From the cell containing the given text, extract its center point as (X, Y) coordinate. 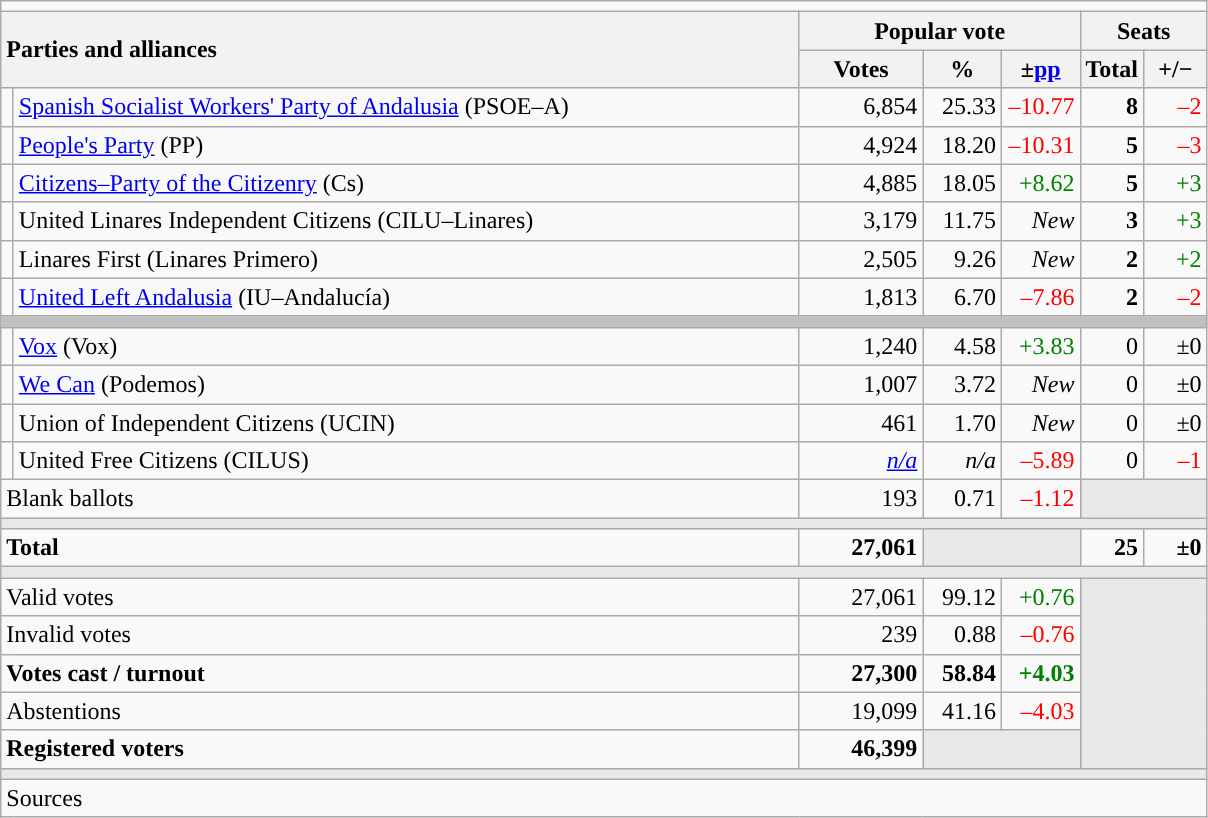
Parties and alliances (400, 50)
46,399 (861, 749)
1,240 (861, 346)
Valid votes (400, 597)
+3.83 (1040, 346)
6.70 (962, 297)
United Left Andalusia (IU–Andalucía) (406, 297)
United Free Citizens (CILUS) (406, 461)
9.26 (962, 259)
4,885 (861, 183)
25 (1112, 548)
Abstentions (400, 711)
Invalid votes (400, 635)
–0.76 (1040, 635)
Vox (Vox) (406, 346)
Citizens–Party of the Citizenry (Cs) (406, 183)
–1.12 (1040, 499)
+0.76 (1040, 597)
Popular vote (940, 31)
People's Party (PP) (406, 145)
19,099 (861, 711)
Votes (861, 69)
239 (861, 635)
Votes cast / turnout (400, 673)
Union of Independent Citizens (UCIN) (406, 423)
Sources (604, 798)
3,179 (861, 221)
11.75 (962, 221)
193 (861, 499)
% (962, 69)
–7.86 (1040, 297)
+4.03 (1040, 673)
461 (861, 423)
0.71 (962, 499)
–10.77 (1040, 107)
Blank ballots (400, 499)
Linares First (Linares Primero) (406, 259)
Spanish Socialist Workers' Party of Andalusia (PSOE–A) (406, 107)
6,854 (861, 107)
41.16 (962, 711)
2,505 (861, 259)
25.33 (962, 107)
Seats (1144, 31)
We Can (Podemos) (406, 384)
99.12 (962, 597)
8 (1112, 107)
27,300 (861, 673)
+8.62 (1040, 183)
–4.03 (1040, 711)
1.70 (962, 423)
–10.31 (1040, 145)
1,813 (861, 297)
0.88 (962, 635)
±pp (1040, 69)
4,924 (861, 145)
4.58 (962, 346)
3 (1112, 221)
+2 (1176, 259)
+/− (1176, 69)
–5.89 (1040, 461)
3.72 (962, 384)
–1 (1176, 461)
18.05 (962, 183)
–3 (1176, 145)
18.20 (962, 145)
1,007 (861, 384)
Registered voters (400, 749)
58.84 (962, 673)
United Linares Independent Citizens (CILU–Linares) (406, 221)
